Output the [X, Y] coordinate of the center of the cell containing the given text.  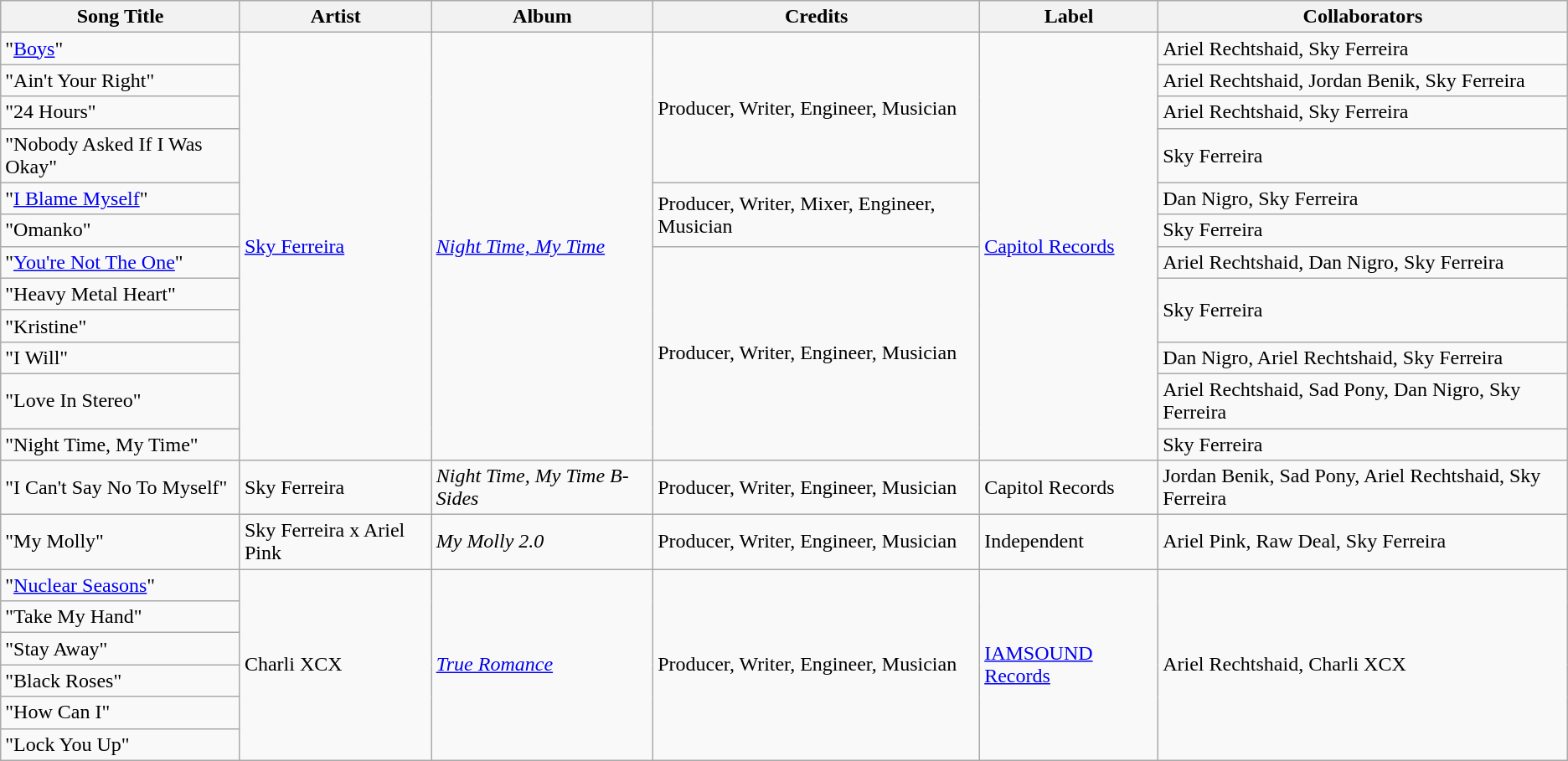
Sky Ferreira x Ariel Pink [335, 542]
Artist [335, 17]
"Boys" [121, 49]
"Night Time, My Time" [121, 445]
Ariel Rechtshaid, Dan Nigro, Sky Ferreira [1364, 262]
"I Will" [121, 357]
"Heavy Metal Heart" [121, 294]
Ariel Rechtshaid, Sad Pony, Dan Nigro, Sky Ferreira [1364, 400]
"How Can I" [121, 712]
"My Molly" [121, 542]
Album [542, 17]
Independent [1069, 542]
Collaborators [1364, 17]
Night Time, My Time B-Sides [542, 487]
"Lock You Up" [121, 744]
Dan Nigro, Sky Ferreira [1364, 198]
"I Blame Myself" [121, 198]
Ariel Rechtshaid, Jordan Benik, Sky Ferreira [1364, 80]
IAMSOUND Records [1069, 665]
"I Can't Say No To Myself" [121, 487]
"Stay Away" [121, 649]
Ariel Pink, Raw Deal, Sky Ferreira [1364, 542]
"Take My Hand" [121, 617]
True Romance [542, 665]
Jordan Benik, Sad Pony, Ariel Rechtshaid, Sky Ferreira [1364, 487]
"You're Not The One" [121, 262]
"Black Roses" [121, 681]
Label [1069, 17]
Ariel Rechtshaid, Charli XCX [1364, 665]
Producer, Writer, Mixer, Engineer, Musician [817, 214]
"24 Hours" [121, 112]
Song Title [121, 17]
Charli XCX [335, 665]
Credits [817, 17]
"Ain't Your Right" [121, 80]
"Nuclear Seasons" [121, 585]
My Molly 2.0 [542, 542]
Night Time, My Time [542, 246]
"Love In Stereo" [121, 400]
Dan Nigro, Ariel Rechtshaid, Sky Ferreira [1364, 357]
"Nobody Asked If I Was Okay" [121, 156]
"Omanko" [121, 230]
"Kristine" [121, 326]
